Locate the cell with the specified text and output its [X, Y] center coordinate. 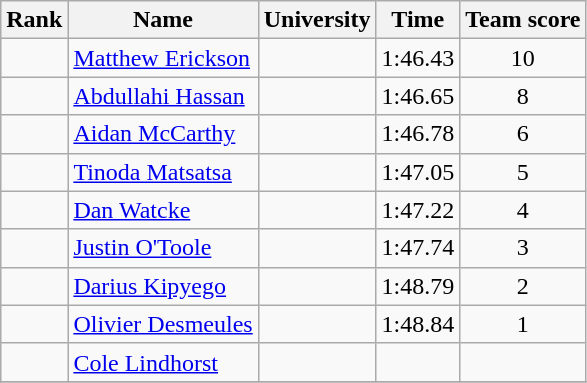
10 [523, 58]
1:47.05 [418, 172]
Matthew Erickson [163, 58]
Tinoda Matsatsa [163, 172]
1:46.43 [418, 58]
Rank [34, 20]
Darius Kipyego [163, 286]
8 [523, 96]
1:46.78 [418, 134]
Aidan McCarthy [163, 134]
Time [418, 20]
Cole Lindhorst [163, 362]
1:46.65 [418, 96]
3 [523, 248]
Olivier Desmeules [163, 324]
1:48.84 [418, 324]
Name [163, 20]
1:47.74 [418, 248]
Justin O'Toole [163, 248]
Team score [523, 20]
5 [523, 172]
1:47.22 [418, 210]
4 [523, 210]
6 [523, 134]
Dan Watcke [163, 210]
2 [523, 286]
1 [523, 324]
1:48.79 [418, 286]
University [317, 20]
Abdullahi Hassan [163, 96]
